Pinpoint the cell where the given text exists, returning its (X, Y) midpoint coordinate. 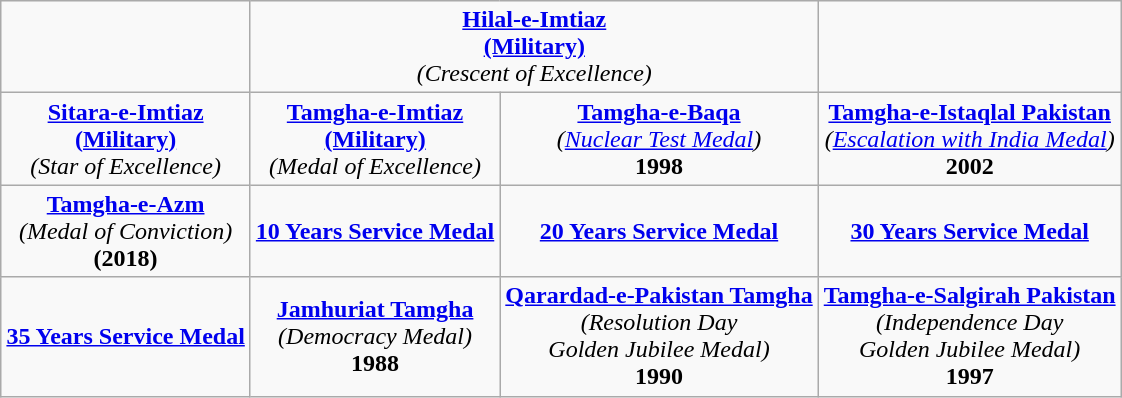
20 Years Service Medal (659, 231)
10 Years Service Medal (374, 231)
Tamgha-e-Imtiaz(Military)(Medal of Excellence) (374, 139)
Hilal-e-Imtiaz(Military)(Crescent of Excellence) (534, 47)
Jamhuriat Tamgha(Democracy Medal)1988 (374, 336)
Tamgha-e-Azm(Medal of Conviction)(2018) (126, 231)
Tamgha-e-Salgirah Pakistan(Independence DayGolden Jubilee Medal)1997 (970, 336)
30 Years Service Medal (970, 231)
Tamgha-e-Istaqlal Pakistan(Escalation with India Medal)2002 (970, 139)
Sitara-e-Imtiaz(Military)(Star of Excellence) (126, 139)
Tamgha-e-Baqa(Nuclear Test Medal)1998 (659, 139)
35 Years Service Medal (126, 336)
Qarardad-e-Pakistan Tamgha(Resolution DayGolden Jubilee Medal)1990 (659, 336)
